Determine the (x, y) coordinate at the center of the cell enclosing the given text.  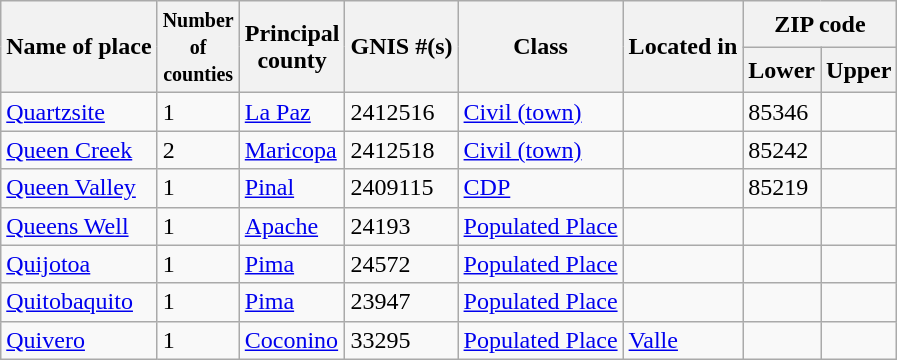
Quivero (79, 340)
Maricopa (292, 150)
Quitobaquito (79, 302)
Class (540, 47)
Coconino (292, 340)
Principal county (292, 47)
Lower (782, 70)
33295 (402, 340)
23947 (402, 302)
85242 (782, 150)
Upper (859, 70)
Quijotoa (79, 264)
Queen Creek (79, 150)
Quartzsite (79, 112)
2409115 (402, 188)
2 (198, 150)
CDP (540, 188)
Apache (292, 226)
24193 (402, 226)
GNIS #(s) (402, 47)
24572 (402, 264)
Number ofcounties (198, 47)
Name of place (79, 47)
85219 (782, 188)
Located in (683, 47)
ZIP code (820, 24)
85346 (782, 112)
2412516 (402, 112)
Queens Well (79, 226)
Pinal (292, 188)
2412518 (402, 150)
Valle (683, 340)
La Paz (292, 112)
Queen Valley (79, 188)
